Scan for the cell matching the given text and deliver its [X, Y] coordinate at center. 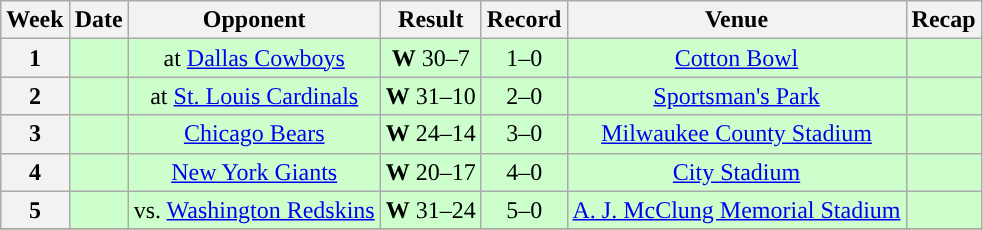
Venue [736, 20]
Date [98, 20]
W 30–7 [430, 58]
Cotton Bowl [736, 58]
New York Giants [254, 172]
W 31–10 [430, 96]
W 20–17 [430, 172]
W 31–24 [430, 210]
Opponent [254, 20]
5 [35, 210]
Week [35, 20]
at St. Louis Cardinals [254, 96]
5–0 [524, 210]
Sportsman's Park [736, 96]
2–0 [524, 96]
W 24–14 [430, 134]
3–0 [524, 134]
3 [35, 134]
Recap [944, 20]
1 [35, 58]
Record [524, 20]
Result [430, 20]
at Dallas Cowboys [254, 58]
Milwaukee County Stadium [736, 134]
4–0 [524, 172]
Chicago Bears [254, 134]
4 [35, 172]
vs. Washington Redskins [254, 210]
2 [35, 96]
A. J. McClung Memorial Stadium [736, 210]
1–0 [524, 58]
City Stadium [736, 172]
